Extract the (x, y) coordinate from the center of the cell holding the provided text.  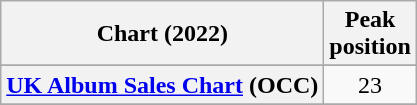
23 (370, 85)
Peakposition (370, 34)
Chart (2022) (162, 34)
UK Album Sales Chart (OCC) (162, 85)
